For the text-containing cell, return its midpoint in (x, y) coordinate format. 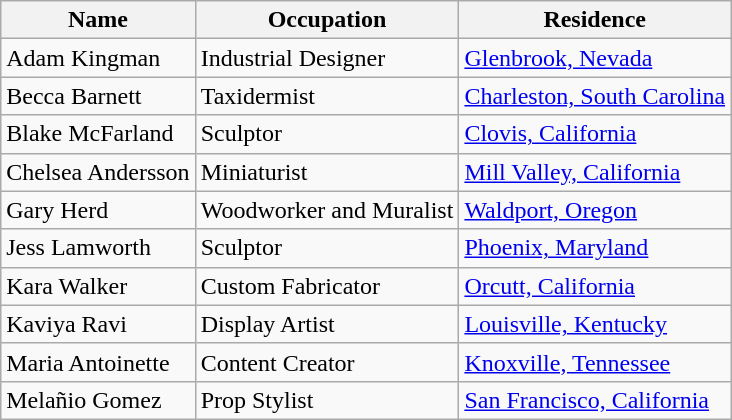
Knoxville, Tennessee (595, 362)
Kara Walker (98, 286)
Adam Kingman (98, 58)
Kaviya Ravi (98, 324)
Louisville, Kentucky (595, 324)
Prop Stylist (327, 400)
Gary Herd (98, 210)
Woodworker and Muralist (327, 210)
Maria Antoinette (98, 362)
Charleston, South Carolina (595, 96)
Glenbrook, Nevada (595, 58)
Waldport, Oregon (595, 210)
Melañio Gomez (98, 400)
Taxidermist (327, 96)
Occupation (327, 20)
Miniaturist (327, 172)
Industrial Designer (327, 58)
Clovis, California (595, 134)
Becca Barnett (98, 96)
Name (98, 20)
Orcutt, California (595, 286)
Chelsea Andersson (98, 172)
Display Artist (327, 324)
Blake McFarland (98, 134)
Jess Lamworth (98, 248)
Content Creator (327, 362)
Custom Fabricator (327, 286)
Phoenix, Maryland (595, 248)
San Francisco, California (595, 400)
Mill Valley, California (595, 172)
Residence (595, 20)
